Return the [X, Y] coordinate for the center point of the cell that contains the specified text.  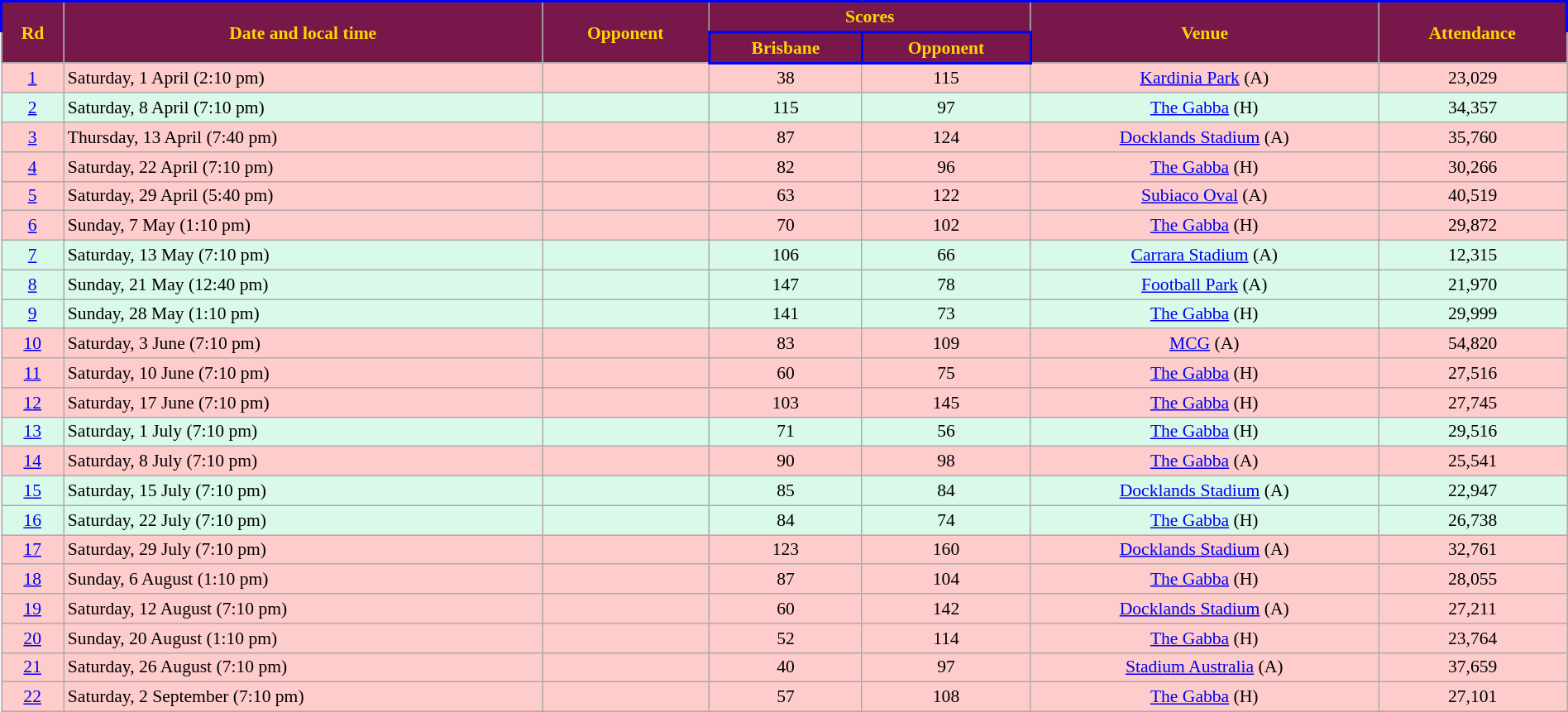
Scores [870, 17]
Sunday, 20 August (1:10 pm) [303, 638]
23,764 [1473, 638]
83 [786, 344]
Saturday, 17 June (7:10 pm) [303, 403]
141 [786, 314]
5 [33, 196]
28,055 [1473, 580]
27,101 [1473, 697]
Saturday, 10 June (7:10 pm) [303, 373]
Sunday, 21 May (12:40 pm) [303, 284]
Saturday, 13 May (7:10 pm) [303, 256]
108 [946, 697]
Date and local time [303, 32]
12,315 [1473, 256]
25,541 [1473, 461]
Carrara Stadium (A) [1204, 256]
Saturday, 1 April (2:10 pm) [303, 78]
Sunday, 7 May (1:10 pm) [303, 226]
71 [786, 432]
40 [786, 667]
63 [786, 196]
21,970 [1473, 284]
29,999 [1473, 314]
114 [946, 638]
20 [33, 638]
57 [786, 697]
75 [946, 373]
2 [33, 108]
Saturday, 22 July (7:10 pm) [303, 520]
85 [786, 491]
74 [946, 520]
MCG (A) [1204, 344]
37,659 [1473, 667]
Brisbane [786, 48]
29,872 [1473, 226]
35,760 [1473, 137]
8 [33, 284]
Saturday, 12 August (7:10 pm) [303, 609]
4 [33, 167]
96 [946, 167]
3 [33, 137]
54,820 [1473, 344]
10 [33, 344]
18 [33, 580]
Sunday, 6 August (1:10 pm) [303, 580]
11 [33, 373]
23,029 [1473, 78]
Attendance [1473, 32]
26,738 [1473, 520]
123 [786, 550]
30,266 [1473, 167]
Kardinia Park (A) [1204, 78]
56 [946, 432]
52 [786, 638]
147 [786, 284]
73 [946, 314]
Saturday, 8 July (7:10 pm) [303, 461]
142 [946, 609]
Venue [1204, 32]
27,211 [1473, 609]
109 [946, 344]
7 [33, 256]
90 [786, 461]
106 [786, 256]
34,357 [1473, 108]
122 [946, 196]
13 [33, 432]
Saturday, 15 July (7:10 pm) [303, 491]
98 [946, 461]
160 [946, 550]
Thursday, 13 April (7:40 pm) [303, 137]
103 [786, 403]
Stadium Australia (A) [1204, 667]
124 [946, 137]
Saturday, 1 July (7:10 pm) [303, 432]
17 [33, 550]
Saturday, 3 June (7:10 pm) [303, 344]
70 [786, 226]
Subiaco Oval (A) [1204, 196]
6 [33, 226]
15 [33, 491]
1 [33, 78]
145 [946, 403]
29,516 [1473, 432]
12 [33, 403]
22 [33, 697]
Saturday, 29 April (5:40 pm) [303, 196]
Saturday, 2 September (7:10 pm) [303, 697]
27,516 [1473, 373]
Saturday, 22 April (7:10 pm) [303, 167]
Rd [33, 32]
82 [786, 167]
27,745 [1473, 403]
9 [33, 314]
104 [946, 580]
Saturday, 26 August (7:10 pm) [303, 667]
21 [33, 667]
Football Park (A) [1204, 284]
40,519 [1473, 196]
66 [946, 256]
Saturday, 8 April (7:10 pm) [303, 108]
The Gabba (A) [1204, 461]
78 [946, 284]
38 [786, 78]
Sunday, 28 May (1:10 pm) [303, 314]
16 [33, 520]
22,947 [1473, 491]
Saturday, 29 July (7:10 pm) [303, 550]
102 [946, 226]
14 [33, 461]
32,761 [1473, 550]
19 [33, 609]
